Return the [X, Y] coordinate for the center point of the cell that contains the specified text.  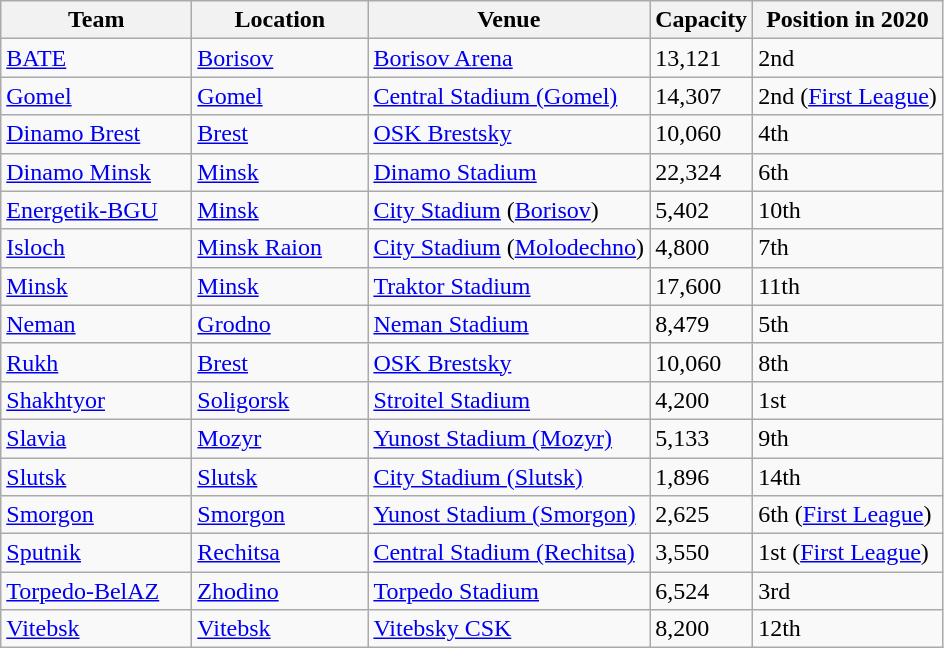
Sputnik [96, 553]
City Stadium (Borisov) [509, 210]
9th [848, 438]
Isloch [96, 248]
5,133 [702, 438]
Rechitsa [280, 553]
Central Stadium (Rechitsa) [509, 553]
5,402 [702, 210]
2,625 [702, 515]
Central Stadium (Gomel) [509, 96]
1st [848, 400]
Borisov Arena [509, 58]
Dinamo Minsk [96, 172]
Yunost Stadium (Smorgon) [509, 515]
Minsk Raion [280, 248]
Neman Stadium [509, 324]
Vitebsky CSK [509, 629]
10th [848, 210]
Torpedo Stadium [509, 591]
5th [848, 324]
Rukh [96, 362]
Stroitel Stadium [509, 400]
14th [848, 477]
Neman [96, 324]
22,324 [702, 172]
Shakhtyor [96, 400]
Borisov [280, 58]
Location [280, 20]
Dinamo Stadium [509, 172]
Grodno [280, 324]
Venue [509, 20]
2nd (First League) [848, 96]
13,121 [702, 58]
6th (First League) [848, 515]
Slavia [96, 438]
7th [848, 248]
1st (First League) [848, 553]
Team [96, 20]
11th [848, 286]
8,479 [702, 324]
BATE [96, 58]
4,200 [702, 400]
City Stadium (Molodechno) [509, 248]
Zhodino [280, 591]
Position in 2020 [848, 20]
Yunost Stadium (Mozyr) [509, 438]
14,307 [702, 96]
17,600 [702, 286]
2nd [848, 58]
Energetik-BGU [96, 210]
Mozyr [280, 438]
6,524 [702, 591]
Traktor Stadium [509, 286]
4,800 [702, 248]
Dinamo Brest [96, 134]
1,896 [702, 477]
4th [848, 134]
3rd [848, 591]
City Stadium (Slutsk) [509, 477]
6th [848, 172]
Soligorsk [280, 400]
3,550 [702, 553]
8,200 [702, 629]
Capacity [702, 20]
8th [848, 362]
12th [848, 629]
Torpedo-BelAZ [96, 591]
